Provide the (X, Y) coordinate of the cell's center where the given text is located.  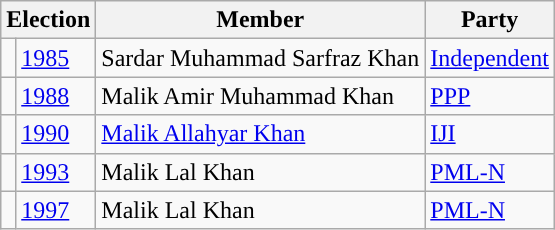
Independent (490, 58)
Malik Allahyar Khan (260, 134)
Sardar Muhammad Sarfraz Khan (260, 58)
1990 (56, 134)
1985 (56, 58)
Election (48, 20)
IJI (490, 134)
Party (490, 20)
Member (260, 20)
1988 (56, 96)
1993 (56, 172)
1997 (56, 210)
PPP (490, 96)
Malik Amir Muhammad Khan (260, 96)
